Pinpoint the cell where the given text exists, returning its [x, y] midpoint coordinate. 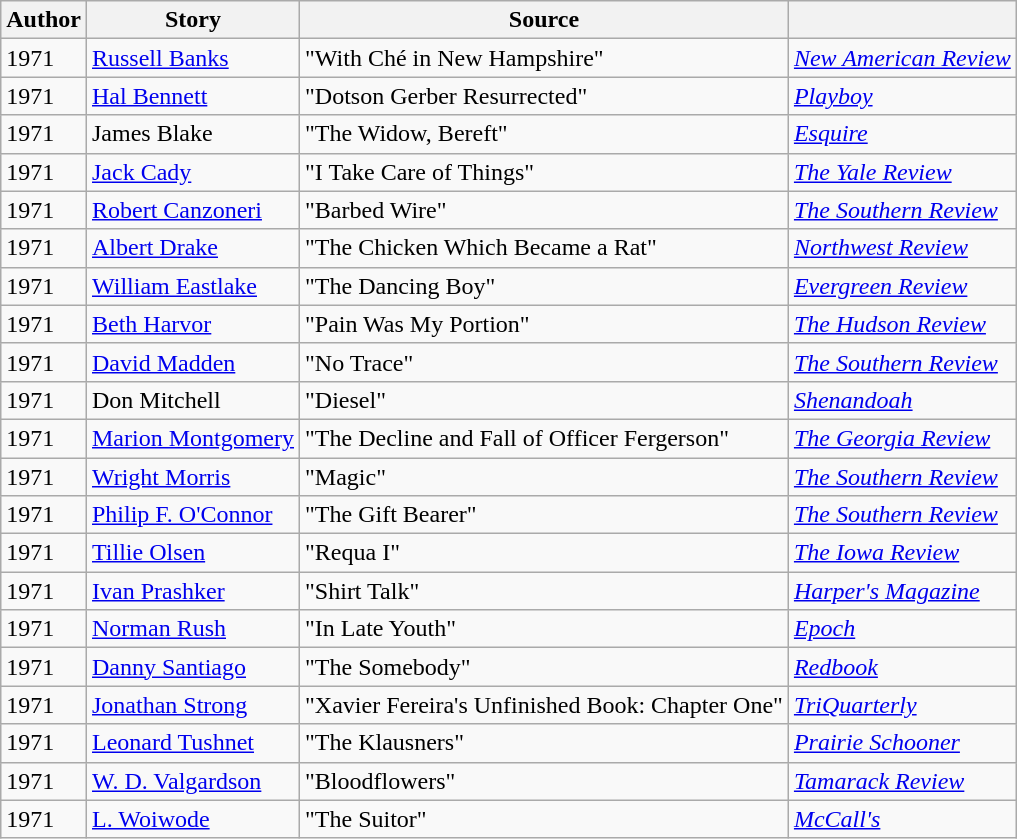
"The Dancing Boy" [544, 286]
"The Decline and Fall of Officer Fergerson" [544, 438]
The Georgia Review [902, 438]
David Madden [192, 362]
Prairie Schooner [902, 743]
"The Chicken Which Became a Rat" [544, 248]
Jack Cady [192, 172]
"Requa I" [544, 553]
The Iowa Review [902, 553]
New American Review [902, 58]
"The Suitor" [544, 819]
Wright Morris [192, 477]
"Diesel" [544, 400]
"The Klausners" [544, 743]
"I Take Care of Things" [544, 172]
Don Mitchell [192, 400]
Hal Bennett [192, 96]
"In Late Youth" [544, 629]
"The Somebody" [544, 667]
"Bloodflowers" [544, 781]
Philip F. O'Connor [192, 515]
"Shirt Talk" [544, 591]
Russell Banks [192, 58]
"The Widow, Bereft" [544, 134]
Beth Harvor [192, 324]
Esquire [902, 134]
Evergreen Review [902, 286]
"Magic" [544, 477]
Norman Rush [192, 629]
Tamarack Review [902, 781]
Epoch [902, 629]
Northwest Review [902, 248]
"Xavier Fereira's Unfinished Book: Chapter One" [544, 705]
TriQuarterly [902, 705]
Harper's Magazine [902, 591]
Danny Santiago [192, 667]
"Pain Was My Portion" [544, 324]
Leonard Tushnet [192, 743]
"No Trace" [544, 362]
Shenandoah [902, 400]
The Yale Review [902, 172]
Source [544, 20]
James Blake [192, 134]
"The Gift Bearer" [544, 515]
"Dotson Gerber Resurrected" [544, 96]
Playboy [902, 96]
Story [192, 20]
William Eastlake [192, 286]
"Barbed Wire" [544, 210]
McCall's [902, 819]
L. Woiwode [192, 819]
Jonathan Strong [192, 705]
W. D. Valgardson [192, 781]
Redbook [902, 667]
Albert Drake [192, 248]
Ivan Prashker [192, 591]
"With Ché in New Hampshire" [544, 58]
Marion Montgomery [192, 438]
The Hudson Review [902, 324]
Robert Canzoneri [192, 210]
Author [44, 20]
Tillie Olsen [192, 553]
